Return the [X, Y] coordinate for the center point of the cell that contains the specified text.  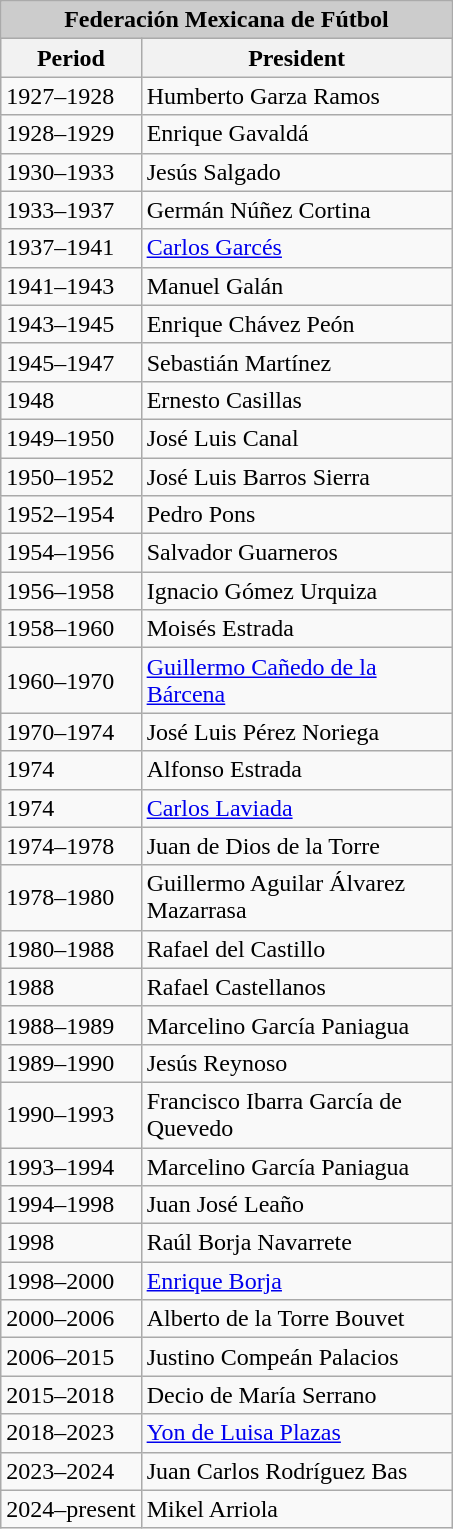
Yon de Luisa Plazas [296, 1433]
1980–1988 [71, 949]
1945–1947 [71, 362]
1993–1994 [71, 1167]
1943–1945 [71, 324]
Alberto de la Torre Bouvet [296, 1319]
Guillermo Aguilar Álvarez Mazarrasa [296, 898]
1952–1954 [71, 515]
Jesús Reynoso [296, 1063]
1948 [71, 400]
Justino Compeán Palacios [296, 1357]
Guillermo Cañedo de la Bárcena [296, 680]
2000–2006 [71, 1319]
1988 [71, 987]
Salvador Guarneros [296, 553]
1990–1993 [71, 1114]
Raúl Borja Navarrete [296, 1243]
Jesús Salgado [296, 172]
José Luis Canal [296, 438]
Humberto Garza Ramos [296, 96]
Ignacio Gómez Urquiza [296, 591]
1978–1980 [71, 898]
1974–1978 [71, 846]
1937–1941 [71, 248]
1970–1974 [71, 732]
José Luis Pérez Noriega [296, 732]
1954–1956 [71, 553]
Decio de María Serrano [296, 1395]
1941–1943 [71, 286]
1950–1952 [71, 477]
Juan Carlos Rodríguez Bas [296, 1471]
Juan José Leaño [296, 1205]
Rafael Castellanos [296, 987]
Carlos Laviada [296, 808]
Pedro Pons [296, 515]
1958–1960 [71, 629]
2023–2024 [71, 1471]
2018–2023 [71, 1433]
1956–1958 [71, 591]
1927–1928 [71, 96]
1988–1989 [71, 1025]
Manuel Galán [296, 286]
1928–1929 [71, 134]
Germán Núñez Cortina [296, 210]
Mikel Arriola [296, 1509]
José Luis Barros Sierra [296, 477]
Juan de Dios de la Torre [296, 846]
1930–1933 [71, 172]
1994–1998 [71, 1205]
Enrique Gavaldá [296, 134]
1989–1990 [71, 1063]
Rafael del Castillo [296, 949]
President [296, 58]
1998 [71, 1243]
2015–2018 [71, 1395]
Francisco Ibarra García de Quevedo [296, 1114]
Ernesto Casillas [296, 400]
1933–1937 [71, 210]
1960–1970 [71, 680]
Carlos Garcés [296, 248]
Enrique Borja [296, 1281]
Sebastián Martínez [296, 362]
Alfonso Estrada [296, 770]
Period [71, 58]
Moisés Estrada [296, 629]
1998–2000 [71, 1281]
Federación Mexicana de Fútbol [226, 20]
2024–present [71, 1509]
2006–2015 [71, 1357]
Enrique Chávez Peón [296, 324]
1949–1950 [71, 438]
